Return (x, y) of the center of cell containing provided text 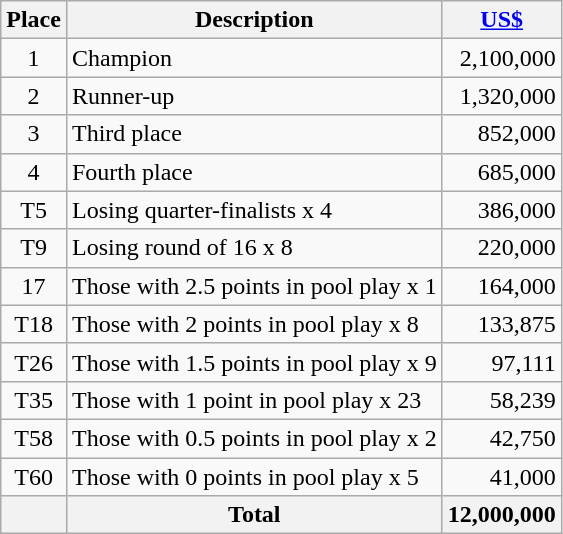
220,000 (502, 248)
3 (34, 134)
Description (254, 20)
41,000 (502, 477)
1,320,000 (502, 96)
2 (34, 96)
2,100,000 (502, 58)
Losing round of 16 x 8 (254, 248)
Those with 2.5 points in pool play x 1 (254, 286)
133,875 (502, 324)
T5 (34, 210)
17 (34, 286)
Runner-up (254, 96)
Fourth place (254, 172)
Third place (254, 134)
Those with 1.5 points in pool play x 9 (254, 362)
Those with 0 points in pool play x 5 (254, 477)
Place (34, 20)
42,750 (502, 438)
4 (34, 172)
Those with 2 points in pool play x 8 (254, 324)
Losing quarter-finalists x 4 (254, 210)
Those with 1 point in pool play x 23 (254, 400)
12,000,000 (502, 515)
US$ (502, 20)
T60 (34, 477)
Champion (254, 58)
164,000 (502, 286)
T18 (34, 324)
852,000 (502, 134)
Total (254, 515)
T35 (34, 400)
T58 (34, 438)
97,111 (502, 362)
Those with 0.5 points in pool play x 2 (254, 438)
T9 (34, 248)
685,000 (502, 172)
T26 (34, 362)
58,239 (502, 400)
1 (34, 58)
386,000 (502, 210)
